For the text-containing cell, return its midpoint in (X, Y) coordinate format. 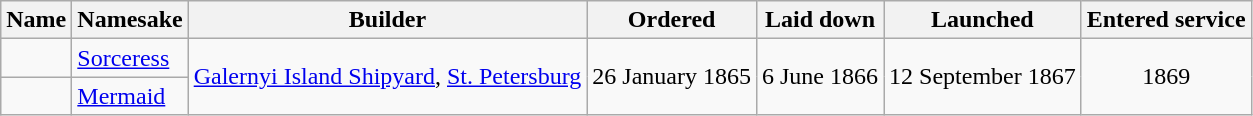
26 January 1865 (672, 77)
Ordered (672, 20)
Launched (983, 20)
Name (36, 20)
Builder (388, 20)
Sorceress (130, 58)
Mermaid (130, 96)
Galernyi Island Shipyard, St. Petersburg (388, 77)
12 September 1867 (983, 77)
Laid down (820, 20)
Namesake (130, 20)
1869 (1166, 77)
6 June 1866 (820, 77)
Entered service (1166, 20)
